For the text-containing cell, return its midpoint in (x, y) coordinate format. 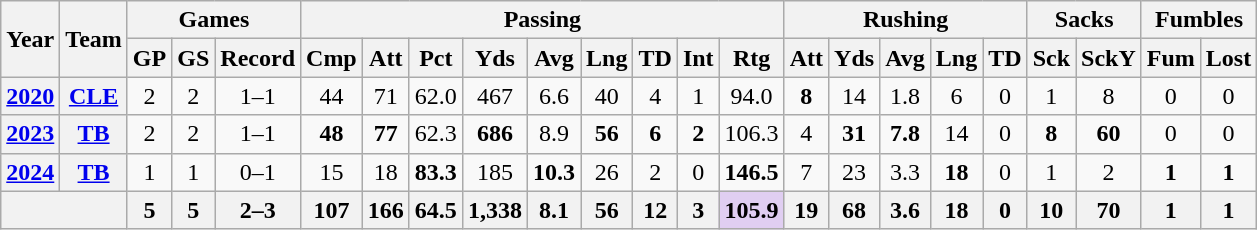
Cmp (332, 58)
44 (332, 96)
19 (806, 210)
Sck (1051, 58)
105.9 (752, 210)
GS (194, 58)
106.3 (752, 134)
Fumbles (1198, 20)
62.0 (436, 96)
40 (606, 96)
94.0 (752, 96)
CLE (94, 96)
8.9 (554, 134)
77 (386, 134)
Record (258, 58)
Games (214, 20)
2024 (30, 172)
Lost (1228, 58)
60 (1109, 134)
68 (854, 210)
10.3 (554, 172)
8.1 (554, 210)
Pct (436, 58)
62.3 (436, 134)
166 (386, 210)
2–3 (258, 210)
GP (149, 58)
Sacks (1084, 20)
26 (606, 172)
Int (698, 58)
0–1 (258, 172)
Rushing (906, 20)
1.8 (906, 96)
23 (854, 172)
107 (332, 210)
3.6 (906, 210)
64.5 (436, 210)
Rtg (752, 58)
Fum (1170, 58)
10 (1051, 210)
15 (332, 172)
7.8 (906, 134)
Year (30, 39)
3 (698, 210)
12 (655, 210)
70 (1109, 210)
467 (494, 96)
SckY (1109, 58)
31 (854, 134)
7 (806, 172)
3.3 (906, 172)
Team (94, 39)
2023 (30, 134)
1,338 (494, 210)
83.3 (436, 172)
6.6 (554, 96)
Passing (543, 20)
185 (494, 172)
146.5 (752, 172)
2020 (30, 96)
48 (332, 134)
71 (386, 96)
686 (494, 134)
